Extract the [x, y] coordinate from the center of the cell holding the provided text.  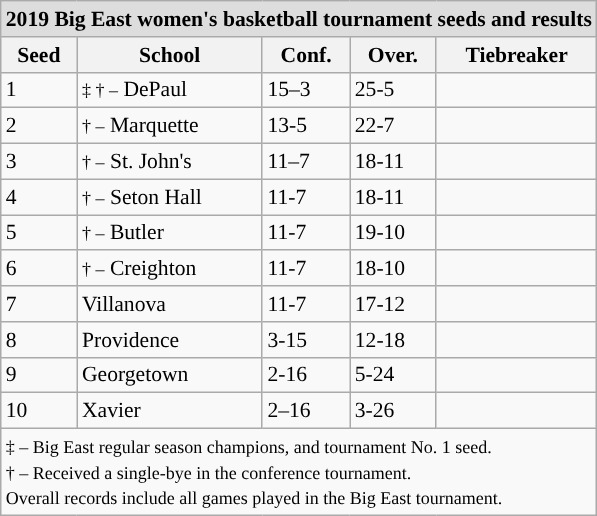
2 [39, 126]
2–16 [306, 411]
School [170, 55]
10 [39, 411]
18-10 [393, 269]
17-12 [393, 304]
† – Butler [170, 233]
Conf. [306, 55]
5-24 [393, 375]
† – Seton Hall [170, 197]
1 [39, 90]
9 [39, 375]
22-7 [393, 126]
Xavier [170, 411]
Over. [393, 55]
2019 Big East women's basketball tournament seeds and results [299, 19]
3 [39, 162]
5 [39, 233]
Tiebreaker [516, 55]
‡ † – DePaul [170, 90]
† – Marquette [170, 126]
† – Creighton [170, 269]
19-10 [393, 233]
Villanova [170, 304]
8 [39, 340]
25-5 [393, 90]
Georgetown [170, 375]
12-18 [393, 340]
3-26 [393, 411]
7 [39, 304]
11–7 [306, 162]
† – St. John's [170, 162]
2-16 [306, 375]
Providence [170, 340]
6 [39, 269]
15–3 [306, 90]
Seed [39, 55]
4 [39, 197]
3-15 [306, 340]
13-5 [306, 126]
